Find where the given text appears and provide that cell's center as [X, Y] coordinate. 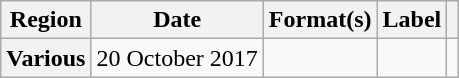
20 October 2017 [177, 58]
Label [412, 20]
Various [46, 58]
Region [46, 20]
Format(s) [320, 20]
Date [177, 20]
